Extract the (x, y) coordinate from the center of the cell holding the provided text.  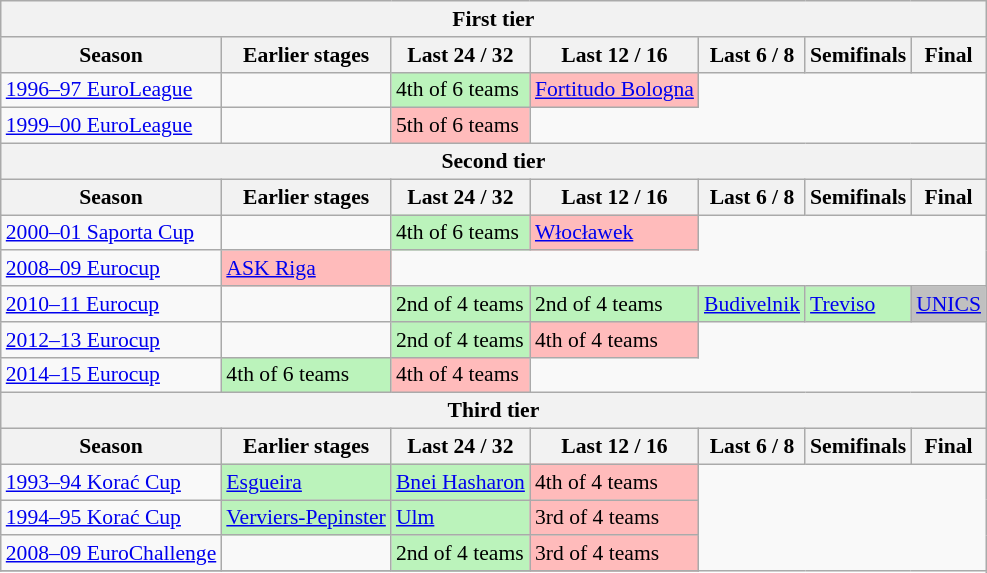
Verviers-Pepinster (306, 518)
Third tier (494, 411)
Second tier (494, 162)
ASK Riga (306, 269)
Włocławek (614, 233)
1996–97 EuroLeague (112, 90)
2012–13 Eurocup (112, 340)
5th of 6 teams (460, 126)
2008–09 Eurocup (112, 269)
Budivelnik (752, 304)
1994–95 Korać Cup (112, 518)
2010–11 Eurocup (112, 304)
2000–01 Saporta Cup (112, 233)
Bnei Hasharon (460, 482)
2014–15 Eurocup (112, 375)
UNICS (948, 304)
Ulm (460, 518)
1999–00 EuroLeague (112, 126)
Esgueira (306, 482)
1993–94 Korać Cup (112, 482)
Treviso (858, 304)
First tier (494, 19)
Fortitudo Bologna (614, 90)
2008–09 EuroChallenge (112, 554)
